From the cell containing the given text, extract its center point as (x, y) coordinate. 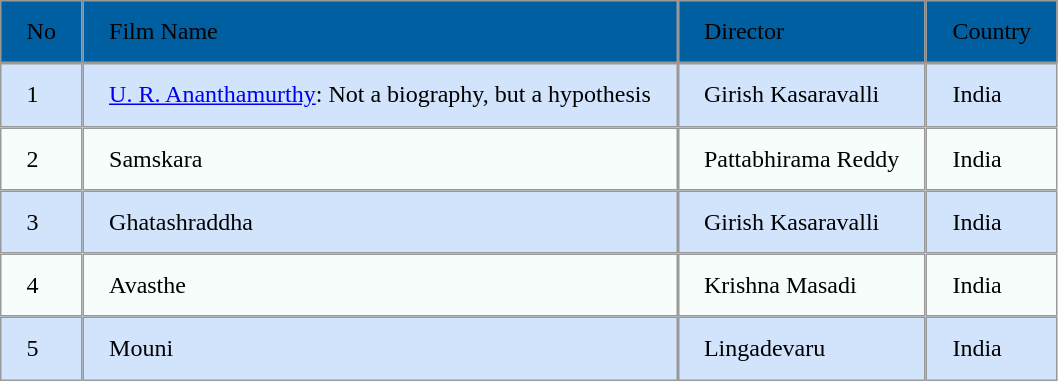
U. R. Ananthamurthy: Not a biography, but a hypothesis (380, 94)
Samskara (380, 158)
3 (41, 222)
Director (801, 32)
Mouni (380, 348)
Avasthe (380, 286)
1 (41, 94)
Pattabhirama Reddy (801, 158)
Film Name (380, 32)
No (41, 32)
Lingadevaru (801, 348)
2 (41, 158)
Ghatashraddha (380, 222)
Country (992, 32)
5 (41, 348)
Krishna Masadi (801, 286)
4 (41, 286)
